Find where the given text appears and provide that cell's center as [X, Y] coordinate. 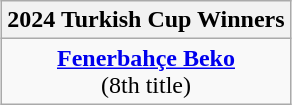
2024 Turkish Cup Winners [146, 20]
Fenerbahçe Beko(8th title) [146, 72]
